For the text-containing cell, return its midpoint in (X, Y) coordinate format. 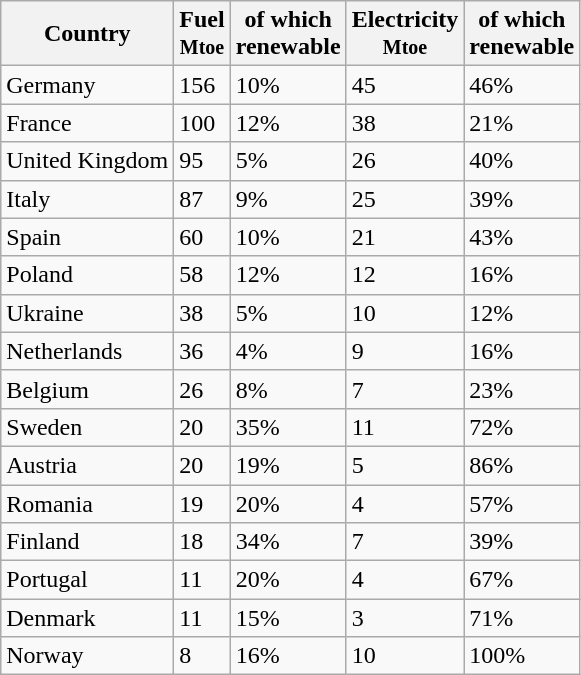
4% (288, 351)
87 (202, 199)
40% (522, 161)
45 (405, 85)
21 (405, 237)
Austria (88, 465)
36 (202, 351)
Ukraine (88, 313)
Finland (88, 542)
19% (288, 465)
9% (288, 199)
FuelMtoe (202, 34)
34% (288, 542)
France (88, 123)
25 (405, 199)
Portugal (88, 580)
Italy (88, 199)
9 (405, 351)
Poland (88, 275)
71% (522, 618)
United Kingdom (88, 161)
58 (202, 275)
12 (405, 275)
95 (202, 161)
Country (88, 34)
Romania (88, 503)
43% (522, 237)
18 (202, 542)
60 (202, 237)
86% (522, 465)
100% (522, 656)
5 (405, 465)
Denmark (88, 618)
35% (288, 427)
156 (202, 85)
57% (522, 503)
23% (522, 389)
ElectricityMtoe (405, 34)
Sweden (88, 427)
3 (405, 618)
100 (202, 123)
8 (202, 656)
67% (522, 580)
46% (522, 85)
Germany (88, 85)
72% (522, 427)
Norway (88, 656)
Spain (88, 237)
Netherlands (88, 351)
15% (288, 618)
Belgium (88, 389)
21% (522, 123)
19 (202, 503)
8% (288, 389)
